Pinpoint the cell where the given text exists, returning its [x, y] midpoint coordinate. 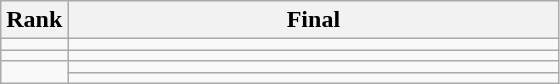
Final [314, 20]
Rank [34, 20]
